Identify which cell holds the provided text, then report its [x, y] central coordinate. 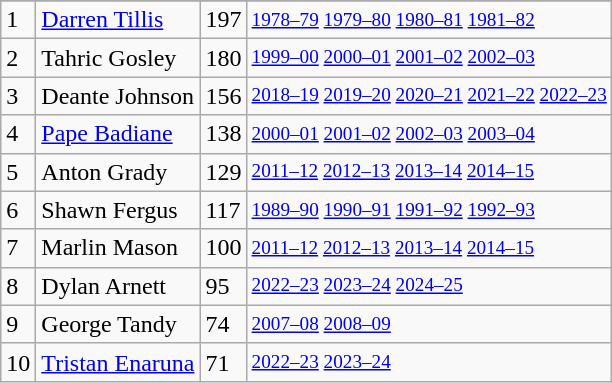
Dylan Arnett [118, 286]
Tristan Enaruna [118, 362]
156 [224, 96]
1999–00 2000–01 2001–02 2002–03 [429, 58]
5 [18, 172]
Anton Grady [118, 172]
1 [18, 20]
197 [224, 20]
Tahric Gosley [118, 58]
2018–19 2019–20 2020–21 2021–22 2022–23 [429, 96]
117 [224, 210]
138 [224, 134]
74 [224, 324]
Pape Badiane [118, 134]
3 [18, 96]
10 [18, 362]
1978–79 1979–80 1980–81 1981–82 [429, 20]
95 [224, 286]
2022–23 2023–24 2024–25 [429, 286]
2 [18, 58]
71 [224, 362]
129 [224, 172]
Marlin Mason [118, 248]
6 [18, 210]
180 [224, 58]
George Tandy [118, 324]
2022–23 2023–24 [429, 362]
9 [18, 324]
1989–90 1990–91 1991–92 1992–93 [429, 210]
100 [224, 248]
Deante Johnson [118, 96]
Shawn Fergus [118, 210]
8 [18, 286]
7 [18, 248]
2000–01 2001–02 2002–03 2003–04 [429, 134]
Darren Tillis [118, 20]
2007–08 2008–09 [429, 324]
4 [18, 134]
